Pinpoint the cell where the given text exists, returning its [X, Y] midpoint coordinate. 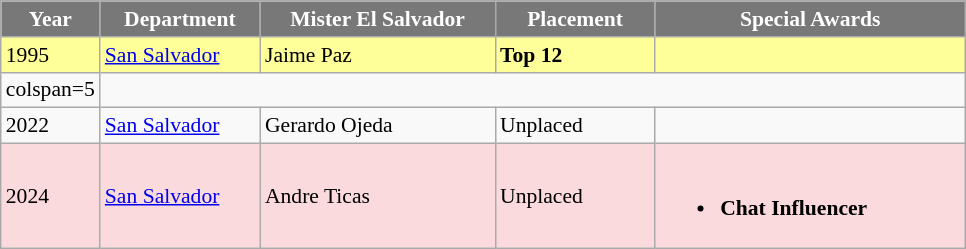
colspan=5 [50, 90]
Top 12 [575, 55]
Year [50, 19]
Andre Ticas [378, 196]
Gerardo Ojeda [378, 126]
2024 [50, 196]
Special Awards [810, 19]
2022 [50, 126]
Department [180, 19]
1995 [50, 55]
Mister El Salvador [378, 19]
Placement [575, 19]
Jaime Paz [378, 55]
Chat Influencer [810, 196]
